Extract the [X, Y] coordinate from the center of the cell holding the provided text.  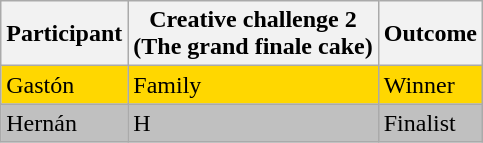
Creative challenge 2(The grand finale cake) [253, 34]
Hernán [64, 123]
H [253, 123]
Gastón [64, 85]
Family [253, 85]
Outcome [430, 34]
Participant [64, 34]
Winner [430, 85]
Finalist [430, 123]
